Return the [x, y] coordinate for the center point of the cell that contains the specified text.  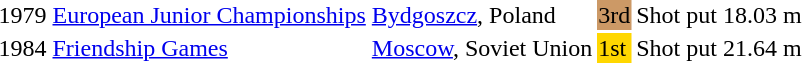
Friendship Games [209, 48]
European Junior Championships [209, 15]
3rd [614, 15]
Bydgoszcz, Poland [482, 15]
1st [614, 48]
Moscow, Soviet Union [482, 48]
